For the text-containing cell, return its midpoint in [x, y] coordinate format. 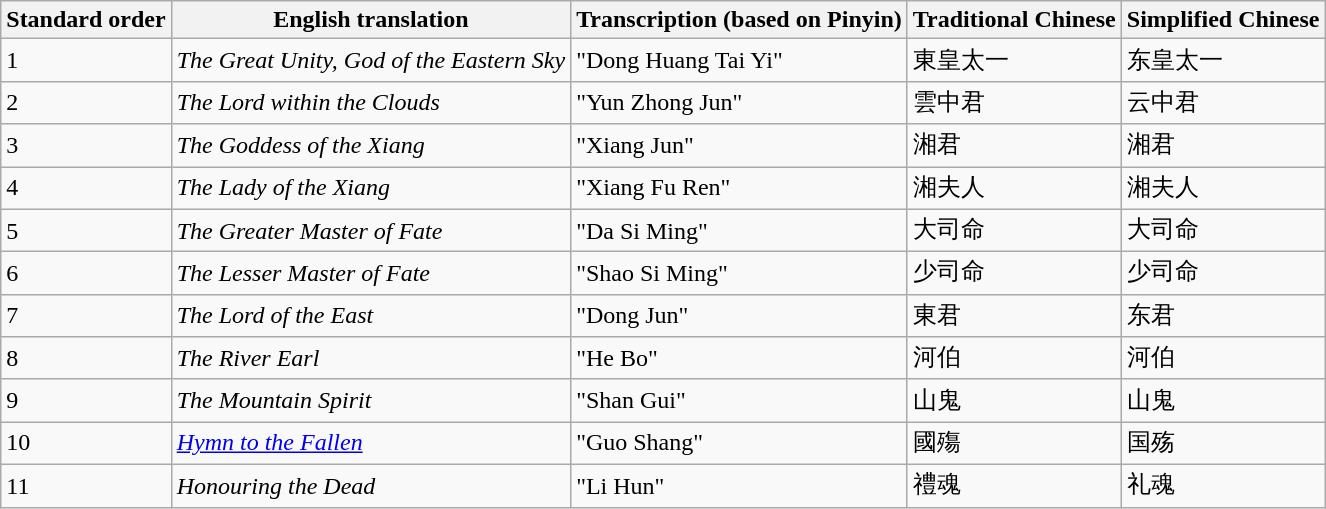
礼魂 [1223, 486]
2 [86, 102]
禮魂 [1014, 486]
7 [86, 316]
Honouring the Dead [370, 486]
國殤 [1014, 444]
云中君 [1223, 102]
"Shan Gui" [740, 400]
Standard order [86, 20]
Transcription (based on Pinyin) [740, 20]
"Dong Jun" [740, 316]
"Xiang Jun" [740, 146]
The Lady of the Xiang [370, 188]
English translation [370, 20]
The Greater Master of Fate [370, 230]
The Lord within the Clouds [370, 102]
"Da Si Ming" [740, 230]
東皇太一 [1014, 60]
The Great Unity, God of the Eastern Sky [370, 60]
The Lord of the East [370, 316]
The Goddess of the Xiang [370, 146]
"Shao Si Ming" [740, 274]
国殇 [1223, 444]
11 [86, 486]
The Lesser Master of Fate [370, 274]
東君 [1014, 316]
Simplified Chinese [1223, 20]
1 [86, 60]
8 [86, 358]
"He Bo" [740, 358]
"Dong Huang Tai Yi" [740, 60]
"Yun Zhong Jun" [740, 102]
"Guo Shang" [740, 444]
10 [86, 444]
雲中君 [1014, 102]
"Xiang Fu Ren" [740, 188]
The Mountain Spirit [370, 400]
5 [86, 230]
东皇太一 [1223, 60]
4 [86, 188]
"Li Hun" [740, 486]
东君 [1223, 316]
3 [86, 146]
6 [86, 274]
Hymn to the Fallen [370, 444]
The River Earl [370, 358]
Traditional Chinese [1014, 20]
9 [86, 400]
